Capture the cell that displays the provided text and extract its [x, y] central coordinate. 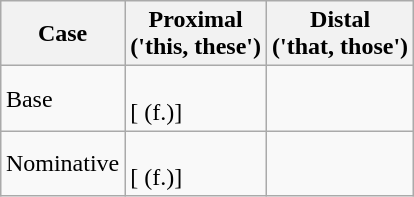
Distal('that, those') [340, 34]
Proximal('this, these') [196, 34]
Base [62, 98]
Nominative [62, 164]
Case [62, 34]
